Scan for the cell matching the given text and deliver its [x, y] coordinate at center. 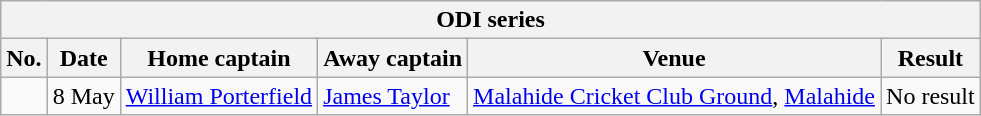
William Porterfield [218, 96]
Home captain [218, 58]
Venue [674, 58]
Result [931, 58]
8 May [84, 96]
Away captain [393, 58]
Date [84, 58]
Malahide Cricket Club Ground, Malahide [674, 96]
ODI series [491, 20]
No. [24, 58]
James Taylor [393, 96]
No result [931, 96]
